Return [X, Y] of the center of cell containing provided text 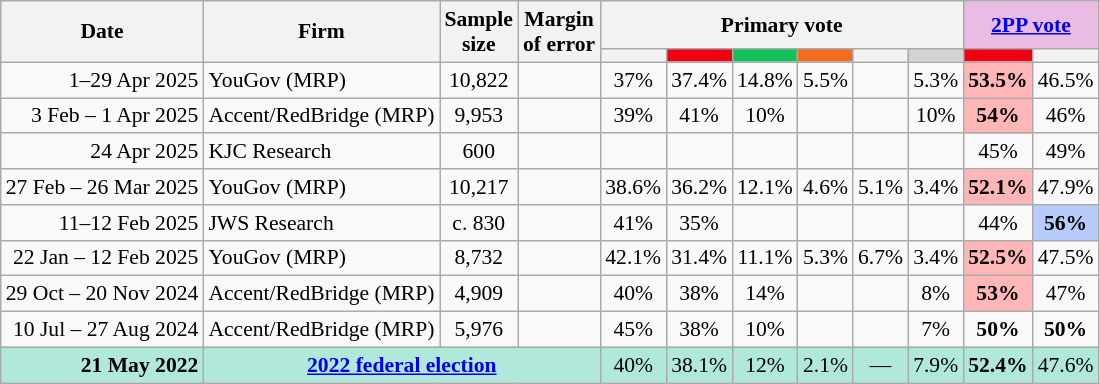
12.1% [765, 187]
6.7% [880, 258]
29 Oct – 20 Nov 2024 [102, 294]
Primary vote [782, 25]
27 Feb – 26 Mar 2025 [102, 187]
11–12 Feb 2025 [102, 223]
14% [765, 294]
Marginof error [559, 32]
46% [1066, 116]
24 Apr 2025 [102, 152]
37.4% [699, 80]
1–29 Apr 2025 [102, 80]
9,953 [479, 116]
7.9% [936, 365]
— [880, 365]
21 May 2022 [102, 365]
8% [936, 294]
47.6% [1066, 365]
7% [936, 330]
53% [998, 294]
600 [479, 152]
47.5% [1066, 258]
3 Feb – 1 Apr 2025 [102, 116]
52.4% [998, 365]
36.2% [699, 187]
Date [102, 32]
10 Jul – 27 Aug 2024 [102, 330]
14.8% [765, 80]
42.1% [633, 258]
5,976 [479, 330]
56% [1066, 223]
38.1% [699, 365]
4,909 [479, 294]
39% [633, 116]
52.1% [998, 187]
11.1% [765, 258]
37% [633, 80]
22 Jan – 12 Feb 2025 [102, 258]
53.5% [998, 80]
c. 830 [479, 223]
2.1% [826, 365]
5.1% [880, 187]
46.5% [1066, 80]
Samplesize [479, 32]
2022 federal election [402, 365]
10,822 [479, 80]
35% [699, 223]
44% [998, 223]
31.4% [699, 258]
8,732 [479, 258]
2PP vote [1030, 25]
JWS Research [321, 223]
38.6% [633, 187]
5.5% [826, 80]
47.9% [1066, 187]
47% [1066, 294]
49% [1066, 152]
4.6% [826, 187]
Firm [321, 32]
12% [765, 365]
KJC Research [321, 152]
54% [998, 116]
52.5% [998, 258]
10,217 [479, 187]
